Identify which cell holds the provided text, then report its (x, y) central coordinate. 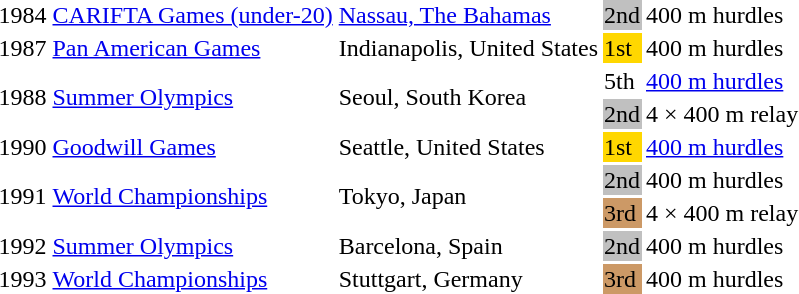
5th (622, 81)
Stuttgart, Germany (468, 279)
Seattle, United States (468, 147)
Indianapolis, United States (468, 48)
Goodwill Games (192, 147)
Pan American Games (192, 48)
Seoul, South Korea (468, 98)
Tokyo, Japan (468, 196)
CARIFTA Games (under-20) (192, 15)
Barcelona, Spain (468, 246)
Nassau, The Bahamas (468, 15)
